Find where the given text appears and provide that cell's center as [x, y] coordinate. 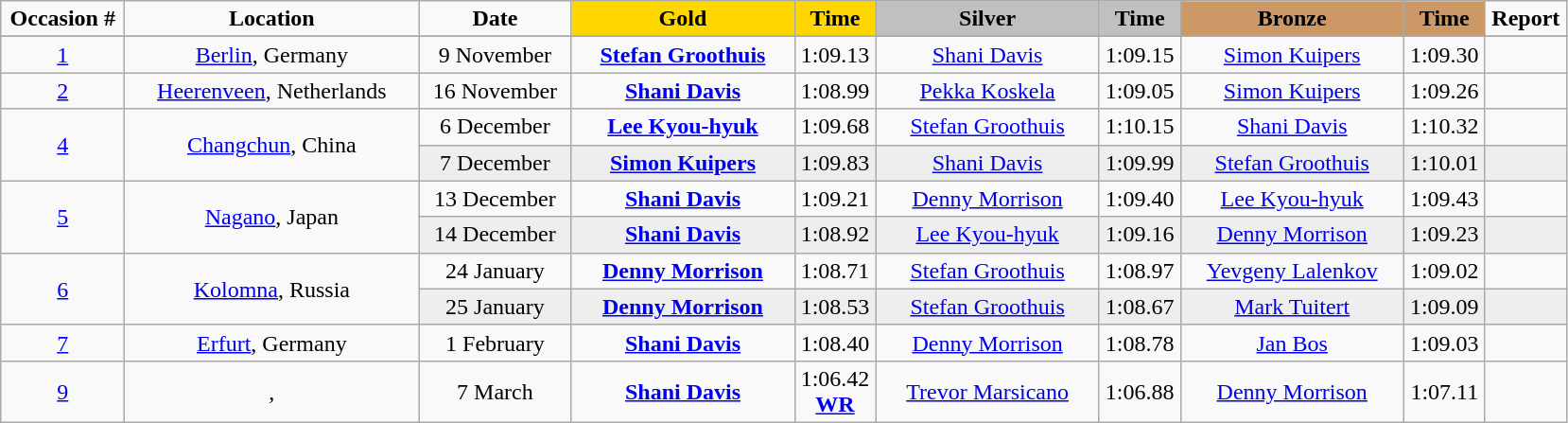
7 March [496, 392]
Berlin, Germany [272, 55]
Occasion # [62, 19]
6 December [496, 127]
5 [62, 217]
1:08.99 [835, 91]
6 [62, 289]
Heerenveen, Netherlands [272, 91]
1:09.83 [835, 163]
1:08.78 [1140, 343]
Mark Tuitert [1292, 307]
1 [62, 55]
7 December [496, 163]
1:08.53 [835, 307]
Yevgeny Lalenkov [1292, 271]
Changchun, China [272, 145]
1:06.42WR [835, 392]
1:10.32 [1444, 127]
25 January [496, 307]
1:09.40 [1140, 199]
1:09.03 [1444, 343]
1:07.11 [1444, 392]
1:09.02 [1444, 271]
1:09.68 [835, 127]
1:09.13 [835, 55]
, [272, 392]
1:06.88 [1140, 392]
1:08.97 [1140, 271]
Erfurt, Germany [272, 343]
1:09.05 [1140, 91]
7 [62, 343]
16 November [496, 91]
1:09.43 [1444, 199]
1:09.09 [1444, 307]
1:08.71 [835, 271]
1:09.99 [1140, 163]
Nagano, Japan [272, 217]
1:10.01 [1444, 163]
1:09.21 [835, 199]
Report [1525, 19]
Kolomna, Russia [272, 289]
2 [62, 91]
1:08.40 [835, 343]
Location [272, 19]
Gold [683, 19]
9 November [496, 55]
1:09.15 [1140, 55]
4 [62, 145]
1:09.30 [1444, 55]
Pekka Koskela [987, 91]
9 [62, 392]
Silver [987, 19]
14 December [496, 235]
1:09.16 [1140, 235]
13 December [496, 199]
24 January [496, 271]
Bronze [1292, 19]
1:08.92 [835, 235]
1:10.15 [1140, 127]
1:09.23 [1444, 235]
1:08.67 [1140, 307]
1:09.26 [1444, 91]
Date [496, 19]
Jan Bos [1292, 343]
Trevor Marsicano [987, 392]
1 February [496, 343]
